Scan for the cell matching the given text and deliver its (x, y) coordinate at center. 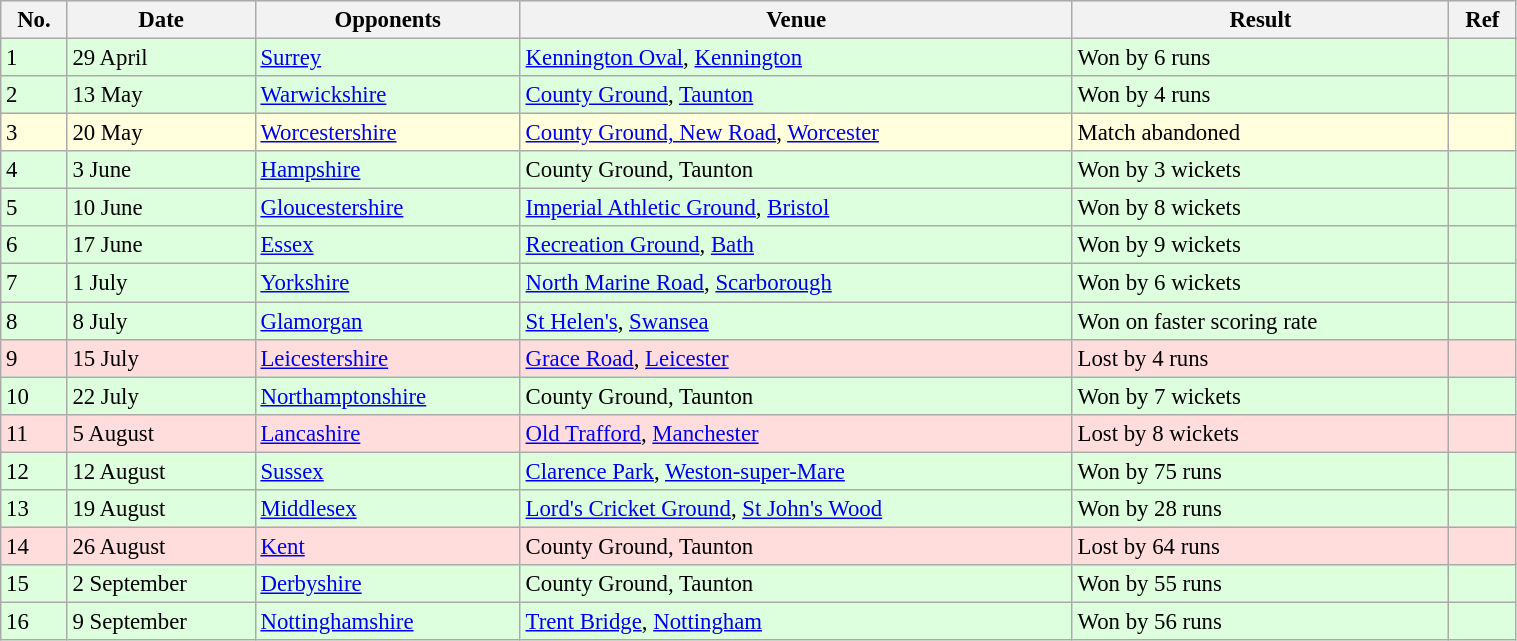
Hampshire (388, 170)
No. (34, 20)
Imperial Athletic Ground, Bristol (796, 208)
8 July (161, 321)
15 July (161, 358)
Essex (388, 245)
9 (34, 358)
Glamorgan (388, 321)
Result (1260, 20)
Won by 3 wickets (1260, 170)
Won by 4 runs (1260, 95)
Lost by 4 runs (1260, 358)
5 August (161, 433)
Match abandoned (1260, 133)
Won by 7 wickets (1260, 396)
Lord's Cricket Ground, St John's Wood (796, 509)
Kent (388, 546)
Won by 6 runs (1260, 58)
11 (34, 433)
Won by 8 wickets (1260, 208)
12 (34, 471)
Lost by 8 wickets (1260, 433)
Venue (796, 20)
5 (34, 208)
2 (34, 95)
15 (34, 584)
3 (34, 133)
Derbyshire (388, 584)
St Helen's, Swansea (796, 321)
6 (34, 245)
Old Trafford, Manchester (796, 433)
Middlesex (388, 509)
Lost by 64 runs (1260, 546)
Recreation Ground, Bath (796, 245)
13 (34, 509)
Won by 56 runs (1260, 621)
Worcestershire (388, 133)
17 June (161, 245)
Won by 9 wickets (1260, 245)
Yorkshire (388, 283)
10 (34, 396)
Sussex (388, 471)
2 September (161, 584)
8 (34, 321)
Northamptonshire (388, 396)
Won by 75 runs (1260, 471)
16 (34, 621)
Leicestershire (388, 358)
Warwickshire (388, 95)
3 June (161, 170)
Kennington Oval, Kennington (796, 58)
Gloucestershire (388, 208)
9 September (161, 621)
4 (34, 170)
1 (34, 58)
1 July (161, 283)
26 August (161, 546)
29 April (161, 58)
Grace Road, Leicester (796, 358)
22 July (161, 396)
Nottinghamshire (388, 621)
Won by 6 wickets (1260, 283)
Date (161, 20)
Clarence Park, Weston-super-Mare (796, 471)
Ref (1482, 20)
20 May (161, 133)
Won by 28 runs (1260, 509)
Won on faster scoring rate (1260, 321)
Opponents (388, 20)
Trent Bridge, Nottingham (796, 621)
County Ground, New Road, Worcester (796, 133)
19 August (161, 509)
7 (34, 283)
Lancashire (388, 433)
Won by 55 runs (1260, 584)
13 May (161, 95)
North Marine Road, Scarborough (796, 283)
14 (34, 546)
12 August (161, 471)
10 June (161, 208)
Surrey (388, 58)
